Provide the (x, y) coordinate of the cell's center where the given text is located.  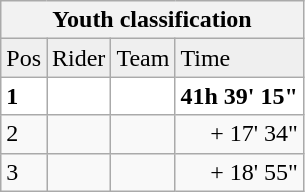
1 (24, 96)
+ 17' 34" (239, 134)
Youth classification (152, 20)
Rider (78, 58)
Team (143, 58)
41h 39' 15" (239, 96)
Pos (24, 58)
2 (24, 134)
3 (24, 172)
+ 18' 55" (239, 172)
Time (239, 58)
